Locate the cell with the specified text and output its (X, Y) center coordinate. 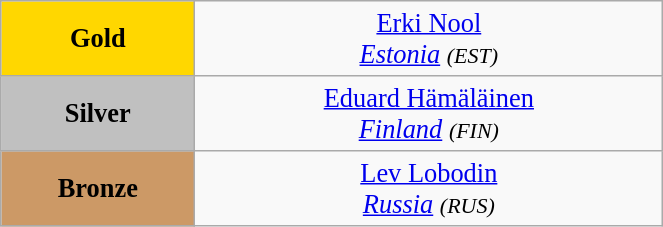
Gold (98, 38)
Lev LobodinRussia (RUS) (429, 188)
Erki NoolEstonia (EST) (429, 38)
Silver (98, 112)
Eduard HämäläinenFinland (FIN) (429, 112)
Bronze (98, 188)
